Capture the cell that displays the provided text and extract its [X, Y] central coordinate. 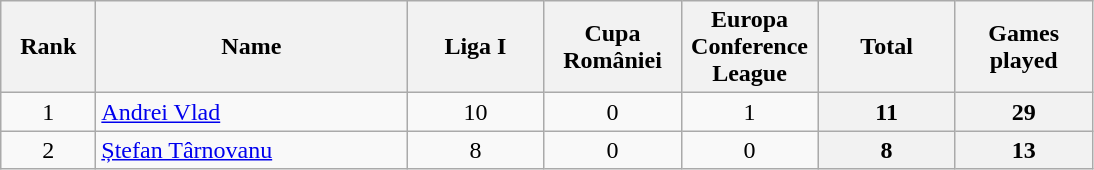
2 [48, 150]
Cupa României [612, 47]
10 [476, 112]
Games played [1024, 47]
Ștefan Târnovanu [252, 150]
11 [886, 112]
Andrei Vlad [252, 112]
Total [886, 47]
Liga I [476, 47]
Rank [48, 47]
29 [1024, 112]
Europa Conference League [750, 47]
Name [252, 47]
13 [1024, 150]
